From the cell containing the given text, extract its center point as [x, y] coordinate. 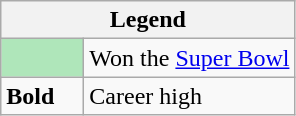
Legend [148, 20]
Bold [42, 96]
Won the Super Bowl [190, 58]
Career high [190, 96]
